Return (X, Y) of the center of cell containing provided text 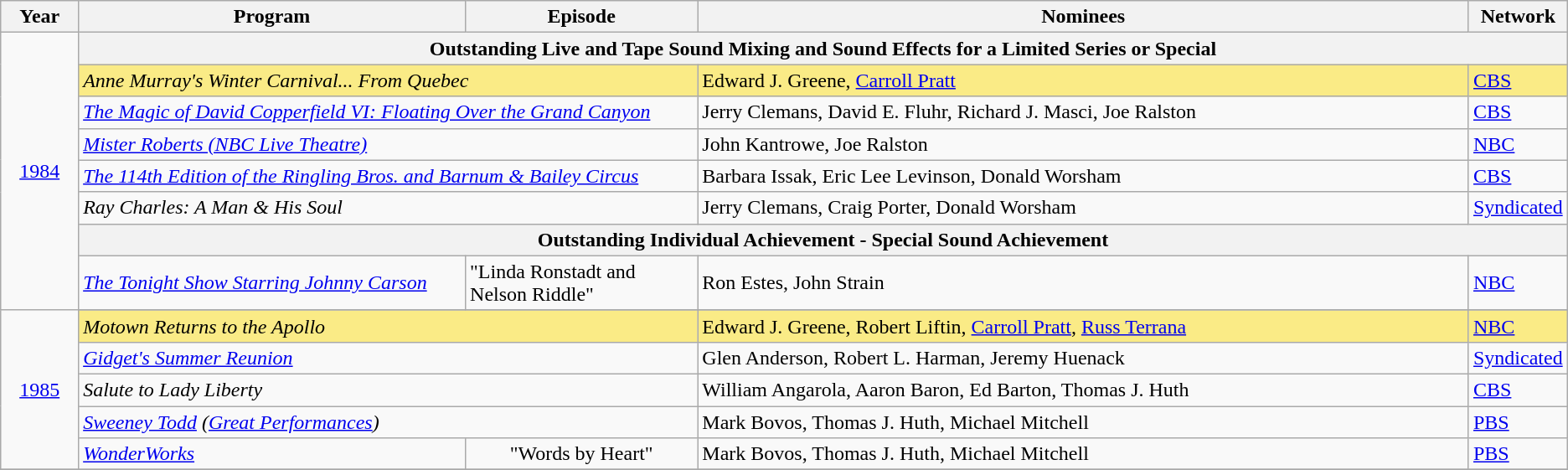
Ray Charles: A Man & His Soul (389, 208)
Nominees (1084, 17)
The Tonight Show Starring Johnny Carson (272, 283)
John Kantrowe, Joe Ralston (1084, 144)
Anne Murray's Winter Carnival... From Quebec (389, 80)
Gidget's Summer Reunion (389, 358)
WonderWorks (272, 454)
Outstanding Live and Tape Sound Mixing and Sound Effects for a Limited Series or Special (823, 49)
"Words by Heart" (581, 454)
Motown Returns to the Apollo (389, 326)
Edward J. Greene, Robert Liftin, Carroll Pratt, Russ Terrana (1084, 326)
The 114th Edition of the Ringling Bros. and Barnum & Bailey Circus (389, 176)
Network (1518, 17)
1985 (40, 390)
Year (40, 17)
Ron Estes, John Strain (1084, 283)
Mister Roberts (NBC Live Theatre) (389, 144)
Jerry Clemans, Craig Porter, Donald Worsham (1084, 208)
Outstanding Individual Achievement - Special Sound Achievement (823, 240)
1984 (40, 172)
The Magic of David Copperfield VI: Floating Over the Grand Canyon (389, 112)
Glen Anderson, Robert L. Harman, Jeremy Huenack (1084, 358)
Program (272, 17)
Barbara Issak, Eric Lee Levinson, Donald Worsham (1084, 176)
"Linda Ronstadt and Nelson Riddle" (581, 283)
Salute to Lady Liberty (389, 390)
Jerry Clemans, David E. Fluhr, Richard J. Masci, Joe Ralston (1084, 112)
Edward J. Greene, Carroll Pratt (1084, 80)
William Angarola, Aaron Baron, Ed Barton, Thomas J. Huth (1084, 390)
Episode (581, 17)
Sweeney Todd (Great Performances) (389, 421)
